Return the [x, y] coordinate for the center point of the cell that contains the specified text.  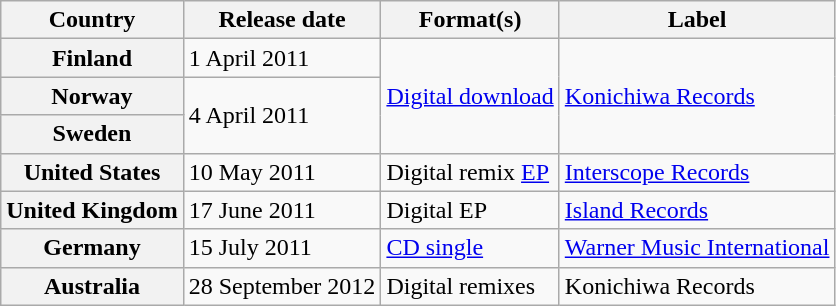
1 April 2011 [282, 58]
4 April 2011 [282, 115]
Germany [92, 248]
28 September 2012 [282, 286]
Format(s) [470, 20]
Norway [92, 96]
Country [92, 20]
Digital EP [470, 210]
Australia [92, 286]
Interscope Records [697, 172]
Label [697, 20]
10 May 2011 [282, 172]
15 July 2011 [282, 248]
Warner Music International [697, 248]
17 June 2011 [282, 210]
Release date [282, 20]
CD single [470, 248]
Finland [92, 58]
Digital remix EP [470, 172]
Digital remixes [470, 286]
United Kingdom [92, 210]
Island Records [697, 210]
Sweden [92, 134]
Digital download [470, 96]
United States [92, 172]
